Pinpoint the cell where the given text exists, returning its (X, Y) midpoint coordinate. 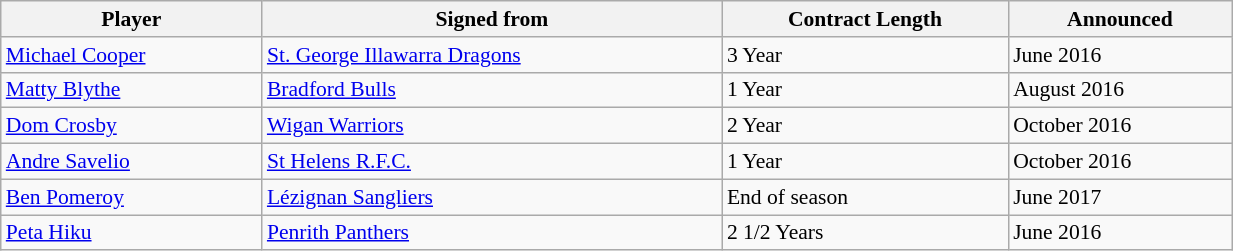
End of season (865, 197)
Contract Length (865, 19)
3 Year (865, 55)
Wigan Warriors (492, 126)
Ben Pomeroy (132, 197)
Peta Hiku (132, 233)
Dom Crosby (132, 126)
June 2017 (1120, 197)
Player (132, 19)
Announced (1120, 19)
2 1/2 Years (865, 233)
St. George Illawarra Dragons (492, 55)
Matty Blythe (132, 90)
Bradford Bulls (492, 90)
Andre Savelio (132, 162)
Penrith Panthers (492, 233)
Michael Cooper (132, 55)
Signed from (492, 19)
2 Year (865, 126)
August 2016 (1120, 90)
Lézignan Sangliers (492, 197)
St Helens R.F.C. (492, 162)
